Capture the cell that displays the provided text and extract its [x, y] central coordinate. 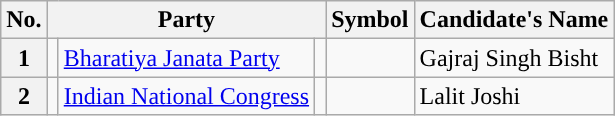
No. [24, 20]
1 [24, 58]
Gajraj Singh Bisht [514, 58]
Party [186, 20]
Candidate's Name [514, 20]
2 [24, 96]
Indian National Congress [186, 96]
Bharatiya Janata Party [186, 58]
Lalit Joshi [514, 96]
Symbol [370, 20]
